From the cell containing the given text, extract its center point as (x, y) coordinate. 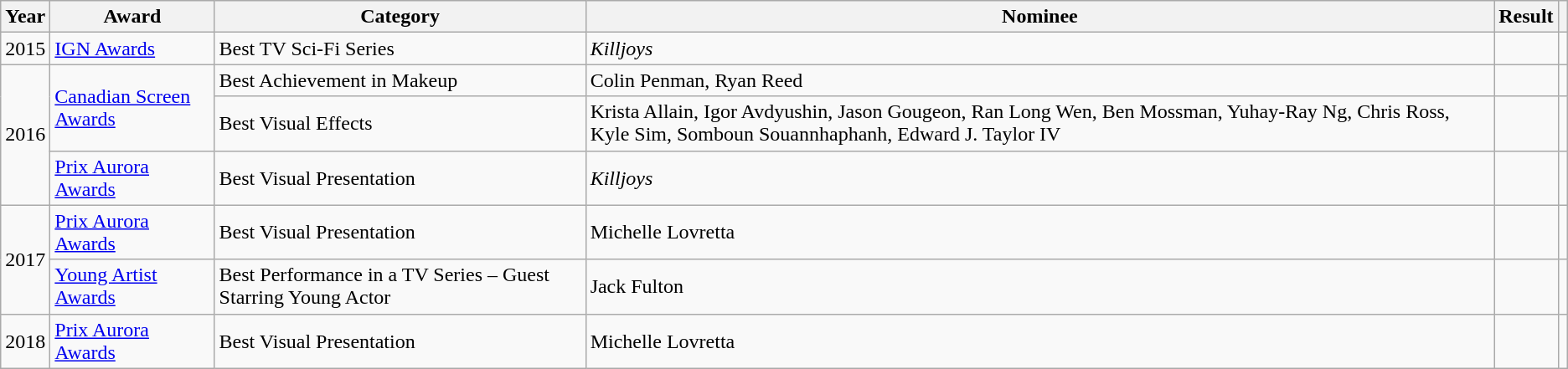
Category (400, 17)
IGN Awards (132, 49)
Best Achievement in Makeup (400, 80)
Best Performance in a TV Series – Guest Starring Young Actor (400, 286)
2015 (25, 49)
Canadian Screen Awards (132, 107)
Young Artist Awards (132, 286)
Best TV Sci-Fi Series (400, 49)
Best Visual Effects (400, 124)
2016 (25, 135)
Colin Penman, Ryan Reed (1040, 80)
Year (25, 17)
2018 (25, 341)
Nominee (1040, 17)
2017 (25, 259)
Result (1526, 17)
Jack Fulton (1040, 286)
Award (132, 17)
